Locate the cell with the specified text and output its (X, Y) center coordinate. 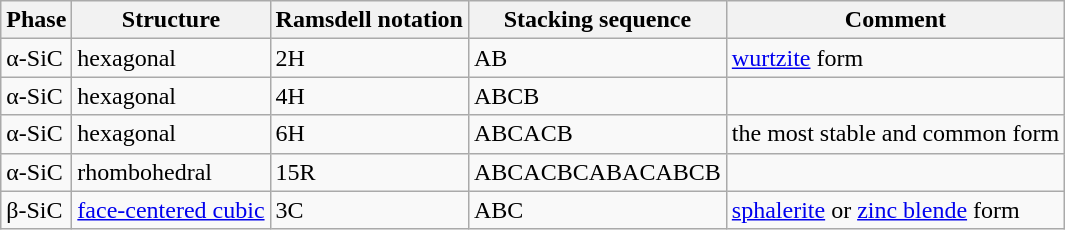
15R (369, 172)
AB (597, 58)
Phase (36, 20)
Ramsdell notation (369, 20)
ABCACB (597, 134)
rhombohedral (171, 172)
3C (369, 210)
the most stable and common form (895, 134)
Stacking sequence (597, 20)
face-centered cubic (171, 210)
ABCB (597, 96)
wurtzite form (895, 58)
6H (369, 134)
ABCACBCABACABCB (597, 172)
β-SiC (36, 210)
sphalerite or zinc blende form (895, 210)
Comment (895, 20)
Structure (171, 20)
ABC (597, 210)
4H (369, 96)
2H (369, 58)
